Locate the cell with the specified text and output its [X, Y] center coordinate. 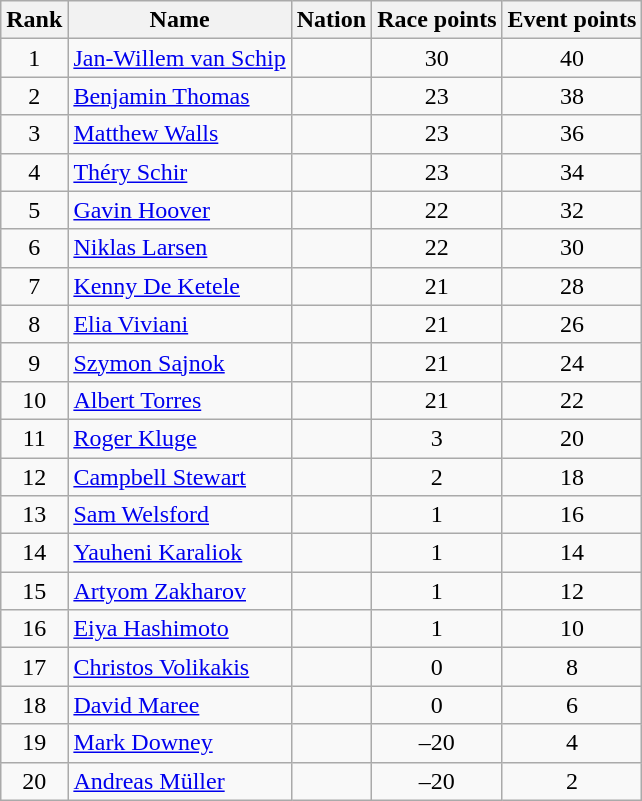
Event points [572, 20]
Théry Schir [180, 172]
Gavin Hoover [180, 210]
David Maree [180, 705]
Albert Torres [180, 400]
9 [34, 362]
28 [572, 286]
Race points [437, 20]
19 [34, 743]
Campbell Stewart [180, 477]
Artyom Zakharov [180, 591]
15 [34, 591]
Rank [34, 20]
Matthew Walls [180, 134]
38 [572, 96]
Christos Volikakis [180, 667]
36 [572, 134]
32 [572, 210]
Roger Kluge [180, 438]
Nation [331, 20]
Yauheni Karaliok [180, 553]
13 [34, 515]
Szymon Sajnok [180, 362]
24 [572, 362]
17 [34, 667]
Jan-Willem van Schip [180, 58]
Kenny De Ketele [180, 286]
7 [34, 286]
Elia Viviani [180, 324]
Eiya Hashimoto [180, 629]
Niklas Larsen [180, 248]
26 [572, 324]
Sam Welsford [180, 515]
34 [572, 172]
Mark Downey [180, 743]
Andreas Müller [180, 781]
5 [34, 210]
Benjamin Thomas [180, 96]
11 [34, 438]
40 [572, 58]
Name [180, 20]
